Capture the cell that displays the provided text and extract its [X, Y] central coordinate. 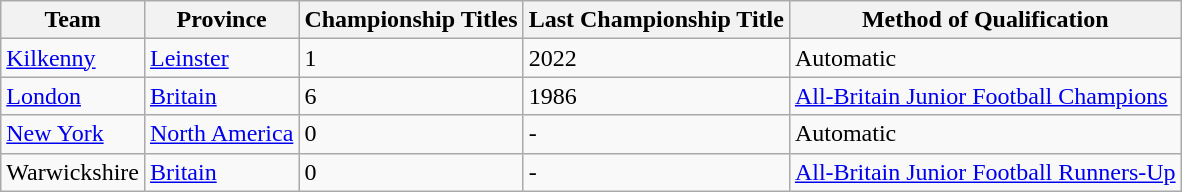
All-Britain Junior Football Runners-Up [985, 172]
6 [411, 96]
Championship Titles [411, 20]
Province [221, 20]
All-Britain Junior Football Champions [985, 96]
Kilkenny [73, 58]
2022 [656, 58]
1 [411, 58]
Warwickshire [73, 172]
1986 [656, 96]
New York [73, 134]
Last Championship Title [656, 20]
Method of Qualification [985, 20]
North America [221, 134]
Leinster [221, 58]
London [73, 96]
Team [73, 20]
